Identify which cell holds the provided text, then report its [X, Y] central coordinate. 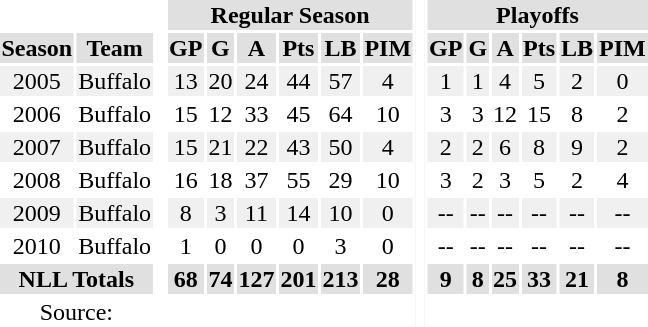
50 [340, 147]
6 [506, 147]
18 [220, 180]
74 [220, 279]
Regular Season [290, 15]
Season [37, 48]
Team [115, 48]
11 [256, 213]
20 [220, 81]
25 [506, 279]
29 [340, 180]
2009 [37, 213]
16 [186, 180]
213 [340, 279]
44 [298, 81]
201 [298, 279]
55 [298, 180]
2005 [37, 81]
13 [186, 81]
2006 [37, 114]
Source: [76, 312]
24 [256, 81]
2007 [37, 147]
14 [298, 213]
43 [298, 147]
37 [256, 180]
127 [256, 279]
NLL Totals [76, 279]
Playoffs [538, 15]
2010 [37, 246]
64 [340, 114]
28 [388, 279]
68 [186, 279]
2008 [37, 180]
22 [256, 147]
45 [298, 114]
57 [340, 81]
